Output the [X, Y] coordinate of the center of the cell containing the given text.  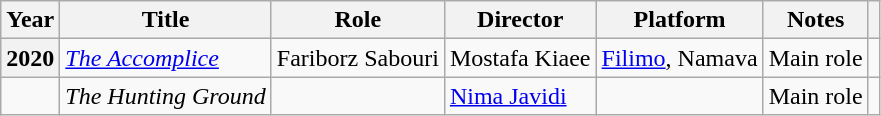
Year [30, 20]
Director [520, 20]
Platform [680, 20]
The Hunting Ground [166, 96]
The Accomplice [166, 58]
Filimo, Namava [680, 58]
Mostafa Kiaee [520, 58]
2020 [30, 58]
Notes [816, 20]
Fariborz Sabouri [358, 58]
Nima Javidi [520, 96]
Role [358, 20]
Title [166, 20]
